Find where the given text appears and provide that cell's center as [X, Y] coordinate. 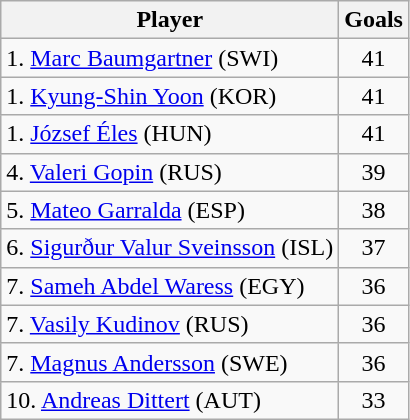
5. Mateo Garralda (ESP) [170, 210]
7. Vasily Kudinov (RUS) [170, 324]
39 [374, 172]
Goals [374, 20]
4. Valeri Gopin (RUS) [170, 172]
7. Magnus Andersson (SWE) [170, 362]
37 [374, 248]
38 [374, 210]
Player [170, 20]
7. Sameh Abdel Waress (EGY) [170, 286]
1. József Éles (HUN) [170, 134]
33 [374, 400]
1. Marc Baumgartner (SWI) [170, 58]
1. Kyung-Shin Yoon (KOR) [170, 96]
6. Sigurður Valur Sveinsson (ISL) [170, 248]
10. Andreas Dittert (AUT) [170, 400]
